Locate the cell with the specified text and output its (X, Y) center coordinate. 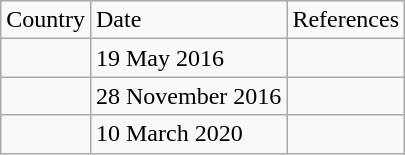
10 March 2020 (188, 134)
Date (188, 20)
19 May 2016 (188, 58)
Country (46, 20)
28 November 2016 (188, 96)
References (346, 20)
